Return the (X, Y) coordinate for the center point of the cell that contains the specified text.  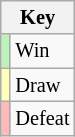
Draw (42, 85)
Win (42, 51)
Defeat (42, 118)
Key (38, 17)
